From the cell containing the given text, extract its center point as (X, Y) coordinate. 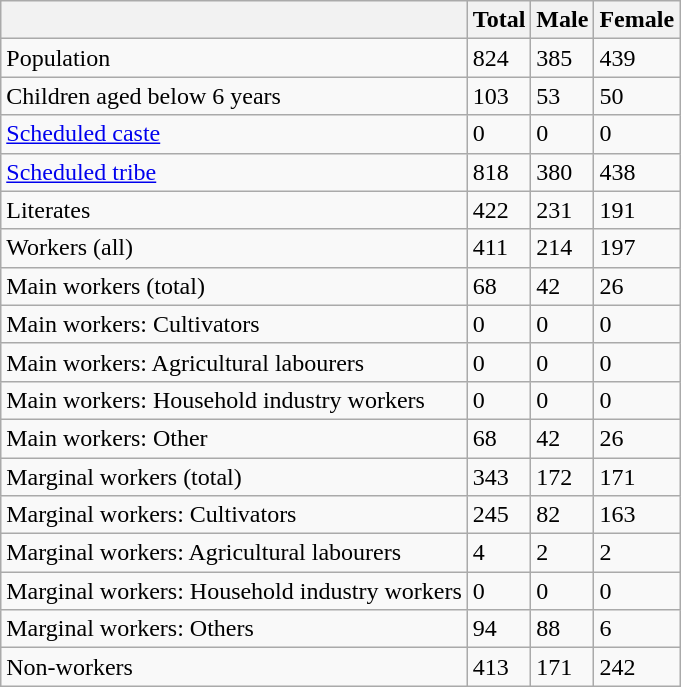
Male (562, 20)
Marginal workers: Others (234, 629)
Literates (234, 210)
411 (499, 248)
191 (637, 210)
Female (637, 20)
Main workers: Cultivators (234, 324)
Workers (all) (234, 248)
172 (562, 477)
82 (562, 515)
Total (499, 20)
Population (234, 58)
50 (637, 96)
163 (637, 515)
94 (499, 629)
Main workers (total) (234, 286)
245 (499, 515)
438 (637, 172)
Marginal workers: Household industry workers (234, 591)
Scheduled tribe (234, 172)
413 (499, 667)
53 (562, 96)
439 (637, 58)
Main workers: Household industry workers (234, 400)
Marginal workers: Cultivators (234, 515)
197 (637, 248)
231 (562, 210)
Main workers: Other (234, 438)
6 (637, 629)
Marginal workers: Agricultural labourers (234, 553)
380 (562, 172)
422 (499, 210)
103 (499, 96)
4 (499, 553)
385 (562, 58)
343 (499, 477)
Non-workers (234, 667)
818 (499, 172)
242 (637, 667)
88 (562, 629)
824 (499, 58)
Marginal workers (total) (234, 477)
Children aged below 6 years (234, 96)
214 (562, 248)
Scheduled caste (234, 134)
Main workers: Agricultural labourers (234, 362)
